Extract the [x, y] coordinate from the center of the cell holding the provided text.  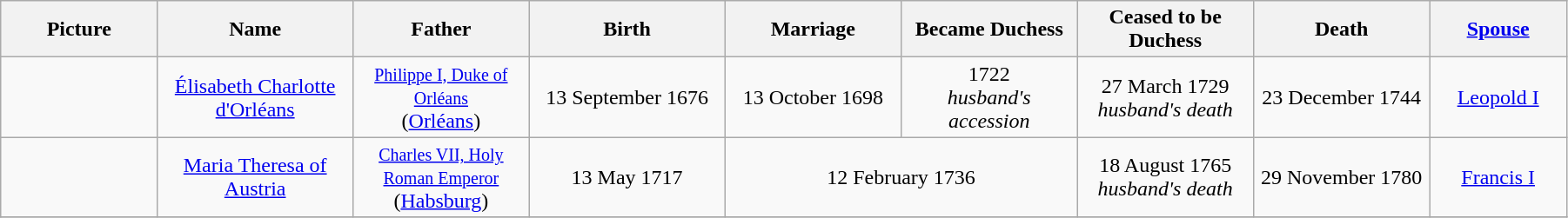
Became Duchess [989, 30]
Marriage [813, 30]
Maria Theresa of Austria [256, 177]
23 December 1744 [1341, 97]
13 May 1717 [627, 177]
13 October 1698 [813, 97]
Picture [79, 30]
Father [441, 30]
Élisabeth Charlotte d'Orléans [256, 97]
Leopold I [1498, 97]
Charles VII, Holy Roman Emperor (Habsburg) [441, 177]
Ceased to be Duchess [1165, 30]
Death [1341, 30]
Spouse [1498, 30]
12 February 1736 [901, 177]
Francis I [1498, 177]
Birth [627, 30]
27 March 1729husband's death [1165, 97]
Name [256, 30]
13 September 1676 [627, 97]
Philippe I, Duke of Orléans(Orléans) [441, 97]
18 August 1765husband's death [1165, 177]
29 November 1780 [1341, 177]
1722husband's accession [989, 97]
